Return [X, Y] of the center of cell containing provided text 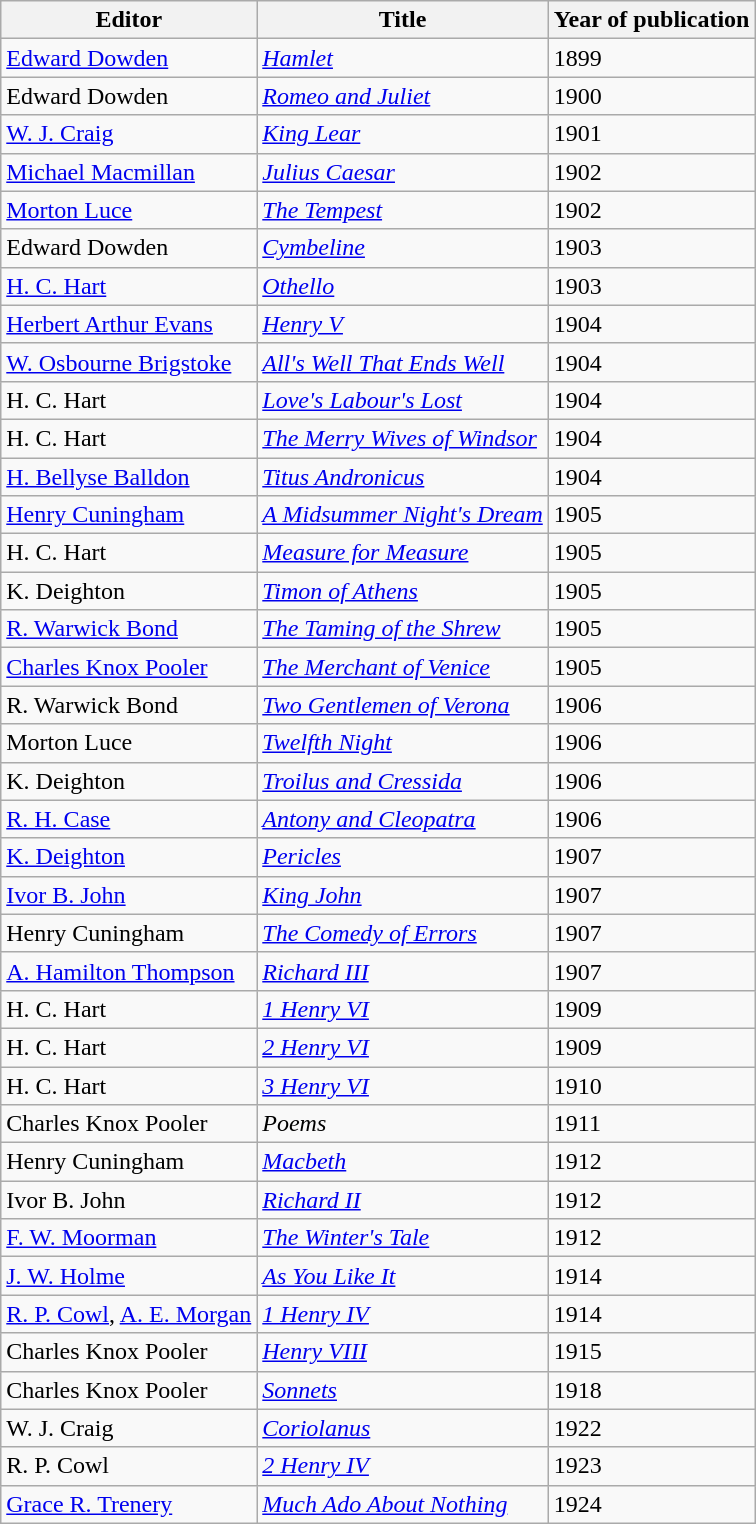
Richard III [403, 971]
R. P. Cowl, A. E. Morgan [129, 1314]
Sonnets [403, 1390]
Titus Andronicus [403, 477]
Macbeth [403, 1162]
1910 [652, 1085]
F. W. Moorman [129, 1238]
The Comedy of Errors [403, 933]
Julius Caesar [403, 172]
1 Henry IV [403, 1314]
Henry V [403, 324]
Year of publication [652, 20]
1922 [652, 1428]
As You Like It [403, 1276]
R. H. Case [129, 819]
King John [403, 895]
1923 [652, 1466]
The Merry Wives of Windsor [403, 438]
Two Gentlemen of Verona [403, 705]
The Merchant of Venice [403, 667]
Much Ado About Nothing [403, 1504]
Title [403, 20]
A Midsummer Night's Dream [403, 515]
Editor [129, 20]
The Taming of the Shrew [403, 629]
1 Henry VI [403, 1009]
2 Henry VI [403, 1047]
1900 [652, 96]
1915 [652, 1352]
Twelfth Night [403, 743]
The Winter's Tale [403, 1238]
R. P. Cowl [129, 1466]
Romeo and Juliet [403, 96]
Love's Labour's Lost [403, 400]
Pericles [403, 857]
A. Hamilton Thompson [129, 971]
3 Henry VI [403, 1085]
Othello [403, 286]
Measure for Measure [403, 553]
1899 [652, 58]
Richard II [403, 1200]
1924 [652, 1504]
King Lear [403, 134]
Henry VIII [403, 1352]
Troilus and Cressida [403, 781]
Herbert Arthur Evans [129, 324]
Timon of Athens [403, 591]
J. W. Holme [129, 1276]
Grace R. Trenery [129, 1504]
2 Henry IV [403, 1466]
Antony and Cleopatra [403, 819]
Michael Macmillan [129, 172]
W. Osbourne Brigstoke [129, 362]
1918 [652, 1390]
Hamlet [403, 58]
Poems [403, 1124]
All's Well That Ends Well [403, 362]
Cymbeline [403, 248]
1911 [652, 1124]
Coriolanus [403, 1428]
1901 [652, 134]
H. Bellyse Balldon [129, 477]
The Tempest [403, 210]
